Output the (X, Y) coordinate of the center of the cell containing the given text.  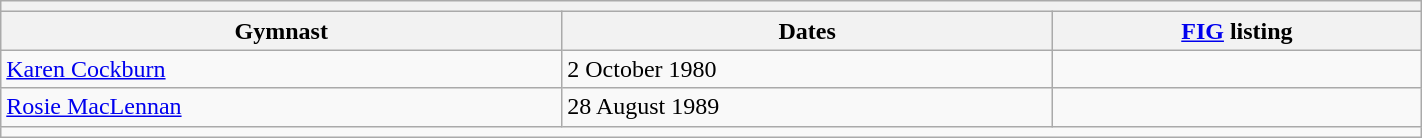
Rosie MacLennan (282, 107)
Dates (808, 31)
FIG listing (1238, 31)
28 August 1989 (808, 107)
Gymnast (282, 31)
2 October 1980 (808, 69)
Karen Cockburn (282, 69)
